Extract the [x, y] coordinate from the center of the cell holding the provided text.  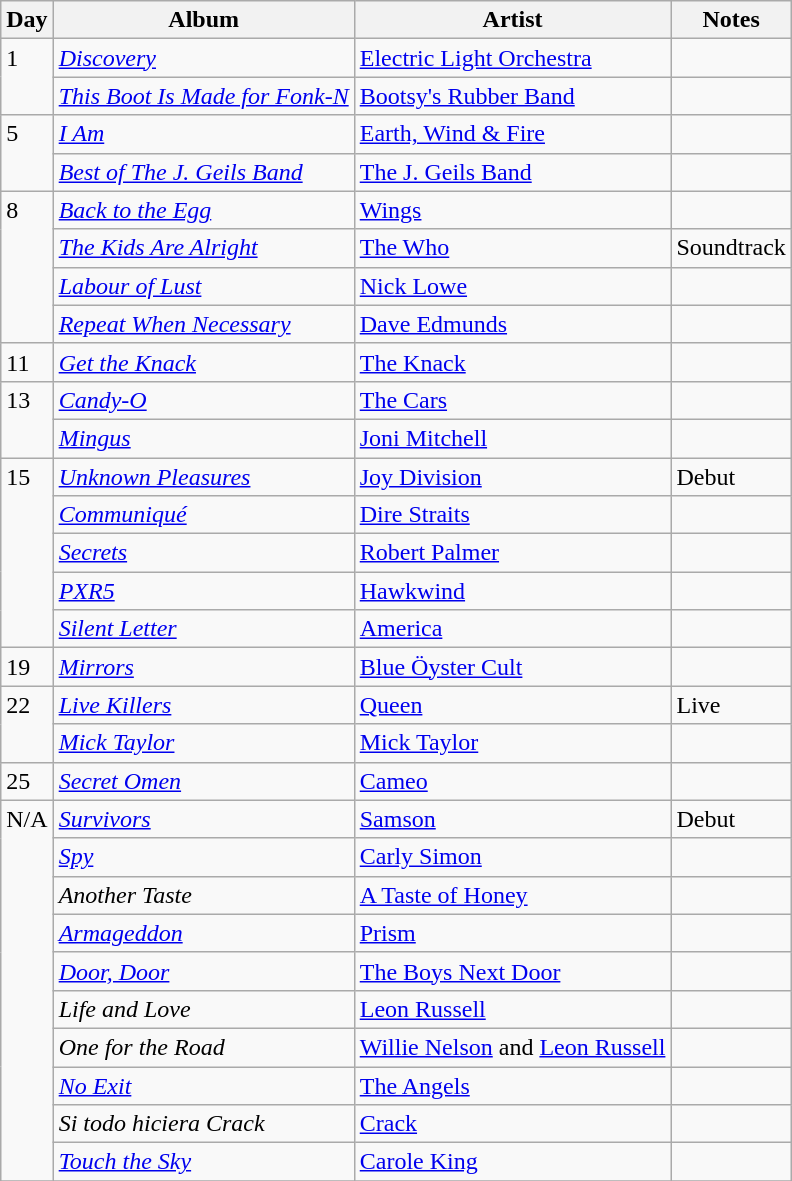
1 [27, 77]
25 [27, 781]
Nick Lowe [512, 286]
15 [27, 553]
Day [27, 20]
Willie Nelson and Leon Russell [512, 1047]
Samson [512, 819]
Joy Division [512, 477]
This Boot Is Made for Fonk-N [204, 96]
8 [27, 267]
Album [204, 20]
Door, Door [204, 971]
Mirrors [204, 667]
Bootsy's Rubber Band [512, 96]
The Angels [512, 1085]
Crack [512, 1124]
Get the Knack [204, 362]
PXR5 [204, 591]
Survivors [204, 819]
Unknown Pleasures [204, 477]
The Who [512, 248]
Secret Omen [204, 781]
Labour of Lust [204, 286]
Another Taste [204, 895]
Live Killers [204, 705]
Robert Palmer [512, 553]
Communiqué [204, 515]
No Exit [204, 1085]
Carole King [512, 1162]
Si todo hiciera Crack [204, 1124]
Artist [512, 20]
Soundtrack [731, 248]
America [512, 629]
Prism [512, 933]
11 [27, 362]
Notes [731, 20]
Life and Love [204, 1009]
Silent Letter [204, 629]
A Taste of Honey [512, 895]
Repeat When Necessary [204, 324]
Live [731, 705]
Secrets [204, 553]
Discovery [204, 58]
13 [27, 419]
Mingus [204, 438]
Cameo [512, 781]
The Kids Are Alright [204, 248]
Electric Light Orchestra [512, 58]
Back to the Egg [204, 210]
5 [27, 153]
Blue Öyster Cult [512, 667]
Candy-O [204, 400]
I Am [204, 134]
Hawkwind [512, 591]
Wings [512, 210]
N/A [27, 990]
The Boys Next Door [512, 971]
Queen [512, 705]
The J. Geils Band [512, 172]
Spy [204, 857]
Carly Simon [512, 857]
Best of The J. Geils Band [204, 172]
Earth, Wind & Fire [512, 134]
One for the Road [204, 1047]
Touch the Sky [204, 1162]
Dave Edmunds [512, 324]
19 [27, 667]
The Cars [512, 400]
Dire Straits [512, 515]
22 [27, 724]
The Knack [512, 362]
Joni Mitchell [512, 438]
Armageddon [204, 933]
Leon Russell [512, 1009]
